From the cell containing the given text, extract its center point as (x, y) coordinate. 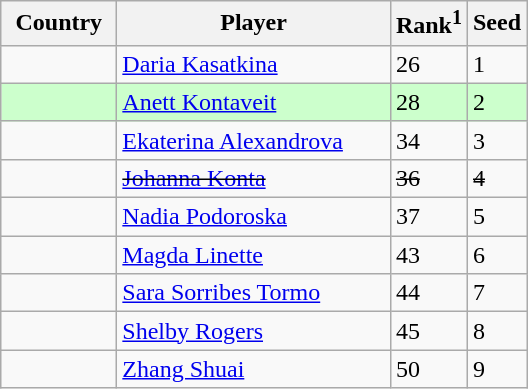
Magda Linette (254, 255)
26 (428, 64)
3 (496, 140)
6 (496, 255)
36 (428, 178)
28 (428, 102)
Anett Kontaveit (254, 102)
1 (496, 64)
Shelby Rogers (254, 331)
Sara Sorribes Tormo (254, 293)
7 (496, 293)
Daria Kasatkina (254, 64)
8 (496, 331)
Zhang Shuai (254, 369)
37 (428, 217)
5 (496, 217)
45 (428, 331)
Rank1 (428, 24)
43 (428, 255)
Country (59, 24)
34 (428, 140)
Ekaterina Alexandrova (254, 140)
4 (496, 178)
2 (496, 102)
Nadia Podoroska (254, 217)
9 (496, 369)
44 (428, 293)
Johanna Konta (254, 178)
Player (254, 24)
50 (428, 369)
Seed (496, 24)
